Capture the cell that displays the provided text and extract its [x, y] central coordinate. 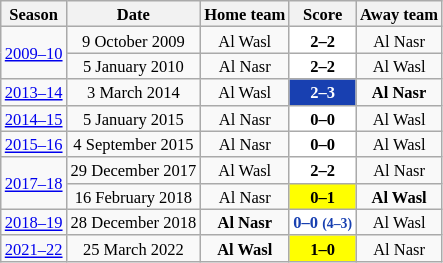
0–1 [322, 196]
2018–19 [34, 222]
2–3 [322, 92]
16 February 2018 [134, 196]
2009–10 [34, 53]
2013–14 [34, 92]
Away team [399, 14]
29 December 2017 [134, 170]
3 March 2014 [134, 92]
2014–15 [34, 118]
5 January 2010 [134, 66]
2015–16 [34, 144]
9 October 2009 [134, 40]
5 January 2015 [134, 118]
1–0 [322, 248]
25 March 2022 [134, 248]
Home team [244, 14]
2017–18 [34, 183]
0–0 (4–3) [322, 222]
4 September 2015 [134, 144]
2021–22 [34, 248]
Score [322, 14]
Date [134, 14]
28 December 2018 [134, 222]
Season [34, 14]
